Extract the (x, y) coordinate from the center of the cell holding the provided text.  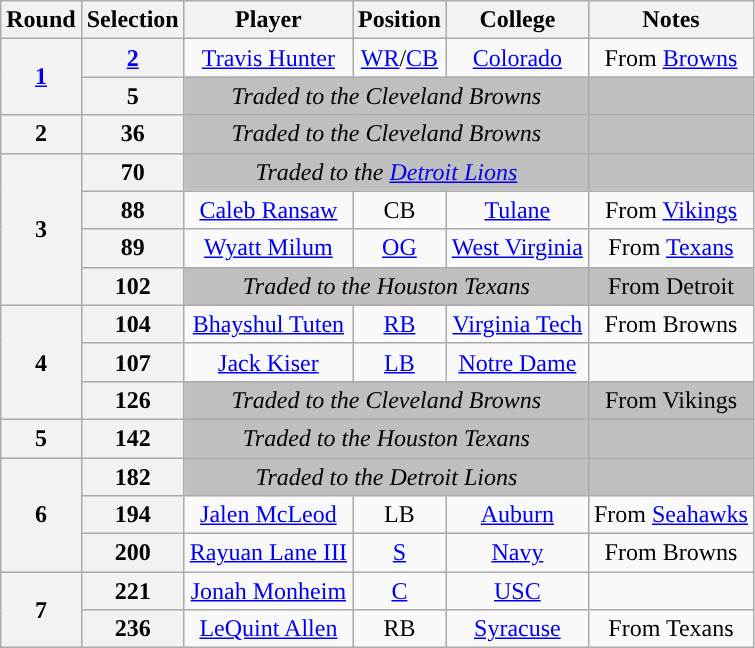
88 (132, 210)
C (400, 591)
Round (41, 20)
Virginia Tech (517, 324)
Notre Dame (517, 362)
LeQuint Allen (268, 629)
Colorado (517, 58)
200 (132, 553)
CB (400, 210)
3 (41, 229)
107 (132, 362)
89 (132, 248)
Jack Kiser (268, 362)
Tulane (517, 210)
WR/CB (400, 58)
Jonah Monheim (268, 591)
7 (41, 610)
Bhayshul Tuten (268, 324)
36 (132, 134)
221 (132, 591)
From Seahawks (670, 515)
Wyatt Milum (268, 248)
102 (132, 286)
Selection (132, 20)
194 (132, 515)
Caleb Ransaw (268, 210)
6 (41, 515)
Jalen McLeod (268, 515)
Navy (517, 553)
Notes (670, 20)
Auburn (517, 515)
104 (132, 324)
Travis Hunter (268, 58)
182 (132, 477)
142 (132, 438)
Rayuan Lane III (268, 553)
USC (517, 591)
Syracuse (517, 629)
Position (400, 20)
126 (132, 400)
1 (41, 77)
From Detroit (670, 286)
OG (400, 248)
West Virginia (517, 248)
College (517, 20)
S (400, 553)
236 (132, 629)
Player (268, 20)
70 (132, 172)
4 (41, 362)
